Detect which cell encompasses the target text, then output its (X, Y) center coordinate. 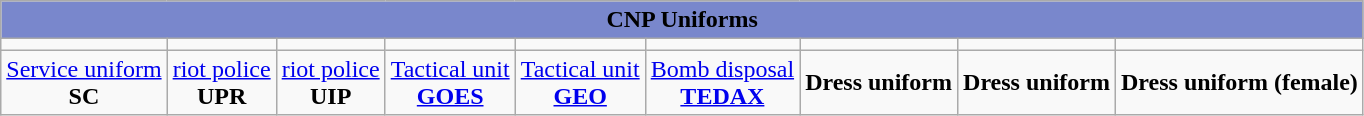
riot policeUIP (330, 82)
Tactical unitGEO (580, 82)
Dress uniform (female) (1239, 82)
riot policeUPR (222, 82)
Tactical unitGOES (450, 82)
Bomb disposalTEDAX (722, 82)
CNP Uniforms (682, 20)
Service uniformSC (84, 82)
